Determine the (x, y) coordinate at the center of the cell enclosing the given text.  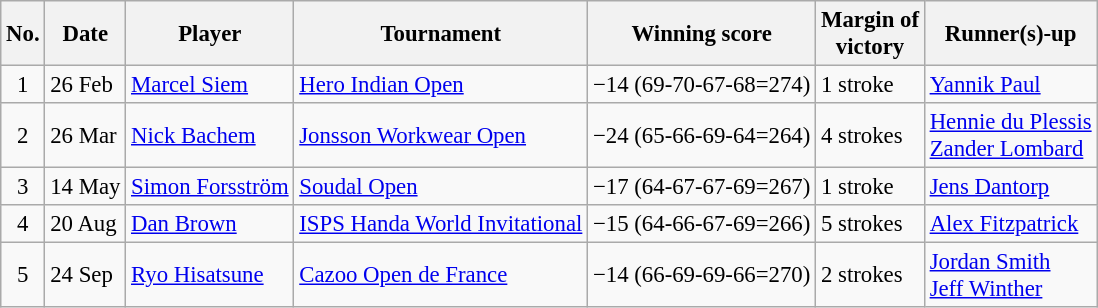
Margin ofvictory (870, 34)
Ryo Hisatsune (210, 276)
4 strokes (870, 136)
Jonsson Workwear Open (441, 136)
Tournament (441, 34)
Jens Dantorp (1010, 187)
ISPS Handa World Invitational (441, 224)
Alex Fitzpatrick (1010, 224)
Runner(s)-up (1010, 34)
5 (23, 276)
Cazoo Open de France (441, 276)
Nick Bachem (210, 136)
Player (210, 34)
14 May (86, 187)
Dan Brown (210, 224)
2 strokes (870, 276)
−15 (64-66-67-69=266) (702, 224)
3 (23, 187)
Hero Indian Open (441, 85)
5 strokes (870, 224)
Hennie du Plessis Zander Lombard (1010, 136)
24 Sep (86, 276)
Date (86, 34)
Yannik Paul (1010, 85)
−14 (66-69-69-66=270) (702, 276)
26 Feb (86, 85)
2 (23, 136)
−14 (69-70-67-68=274) (702, 85)
Soudal Open (441, 187)
1 (23, 85)
Jordan Smith Jeff Winther (1010, 276)
Simon Forsström (210, 187)
26 Mar (86, 136)
−24 (65-66-69-64=264) (702, 136)
Marcel Siem (210, 85)
No. (23, 34)
20 Aug (86, 224)
Winning score (702, 34)
4 (23, 224)
−17 (64-67-67-69=267) (702, 187)
